Locate the cell with the specified text and output its (X, Y) center coordinate. 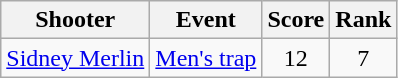
Event (206, 20)
Rank (364, 20)
Sidney Merlin (76, 58)
7 (364, 58)
12 (296, 58)
Men's trap (206, 58)
Shooter (76, 20)
Score (296, 20)
